Extract the (X, Y) coordinate from the center of the cell holding the provided text.  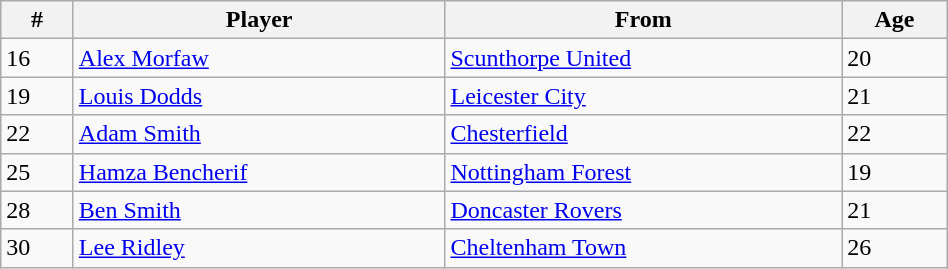
From (644, 20)
30 (38, 248)
Lee Ridley (259, 248)
Hamza Bencherif (259, 172)
Louis Dodds (259, 96)
Cheltenham Town (644, 248)
Adam Smith (259, 134)
28 (38, 210)
# (38, 20)
Ben Smith (259, 210)
Doncaster Rovers (644, 210)
Chesterfield (644, 134)
Leicester City (644, 96)
Player (259, 20)
Scunthorpe United (644, 58)
16 (38, 58)
Alex Morfaw (259, 58)
20 (895, 58)
26 (895, 248)
Age (895, 20)
Nottingham Forest (644, 172)
25 (38, 172)
